For the text-containing cell, return its midpoint in [x, y] coordinate format. 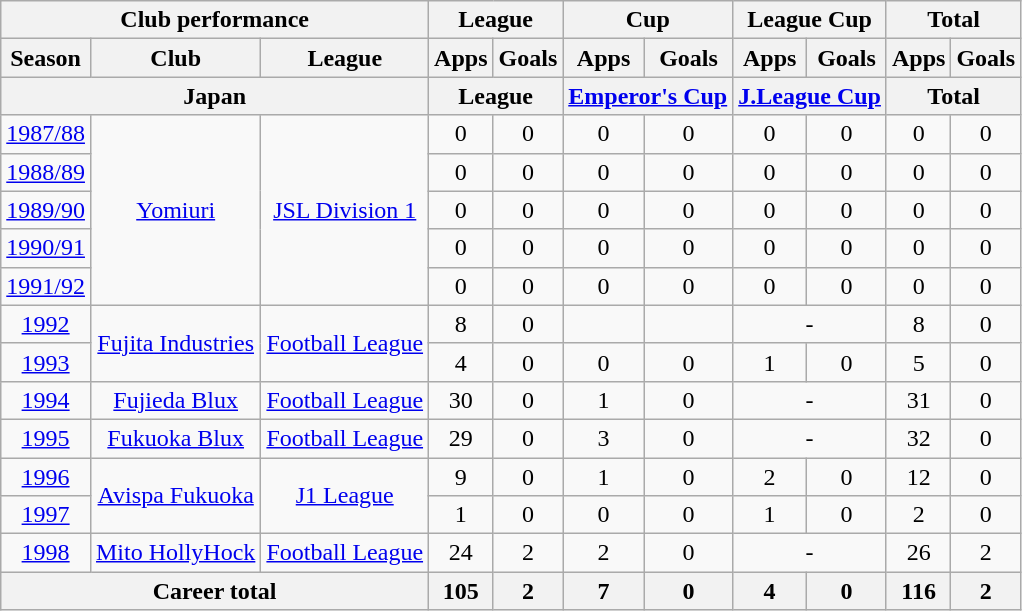
12 [918, 477]
Club [175, 58]
Avispa Fukuoka [175, 496]
29 [461, 438]
Emperor's Cup [648, 96]
1996 [46, 477]
Season [46, 58]
J.League Cup [810, 96]
Japan [215, 96]
9 [461, 477]
Fujieda Blux [175, 400]
116 [918, 591]
Cup [648, 20]
1998 [46, 553]
3 [604, 438]
1988/89 [46, 172]
31 [918, 400]
JSL Division 1 [345, 210]
Mito HollyHock [175, 553]
24 [461, 553]
1987/88 [46, 134]
1997 [46, 515]
Fujita Industries [175, 343]
1989/90 [46, 210]
1992 [46, 324]
1994 [46, 400]
League Cup [810, 20]
1995 [46, 438]
1990/91 [46, 248]
30 [461, 400]
Fukuoka Blux [175, 438]
J1 League [345, 496]
5 [918, 362]
Club performance [215, 20]
1993 [46, 362]
Career total [215, 591]
32 [918, 438]
Yomiuri [175, 210]
1991/92 [46, 286]
7 [604, 591]
26 [918, 553]
105 [461, 591]
